Locate the cell with the specified text and output its (X, Y) center coordinate. 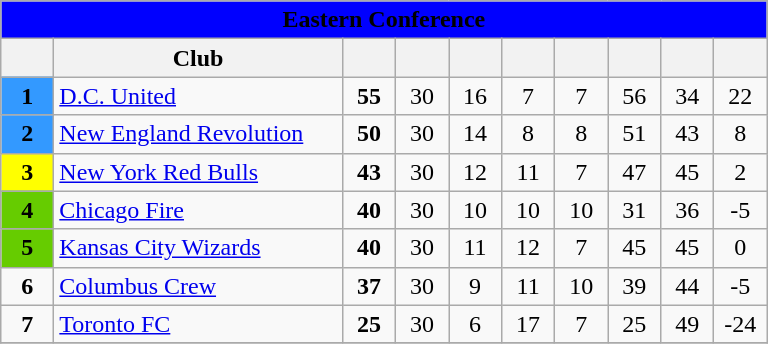
9 (474, 286)
34 (688, 96)
New England Revolution (198, 134)
22 (740, 96)
-24 (740, 324)
51 (634, 134)
4 (28, 210)
0 (740, 248)
Chicago Fire (198, 210)
Club (198, 58)
3 (28, 172)
44 (688, 286)
36 (688, 210)
Columbus Crew (198, 286)
Eastern Conference (384, 20)
55 (368, 96)
50 (368, 134)
39 (634, 286)
17 (528, 324)
1 (28, 96)
37 (368, 286)
Toronto FC (198, 324)
56 (634, 96)
New York Red Bulls (198, 172)
49 (688, 324)
14 (474, 134)
5 (28, 248)
16 (474, 96)
47 (634, 172)
Kansas City Wizards (198, 248)
D.C. United (198, 96)
31 (634, 210)
